Return the (x, y) coordinate for the center point of the cell that contains the specified text.  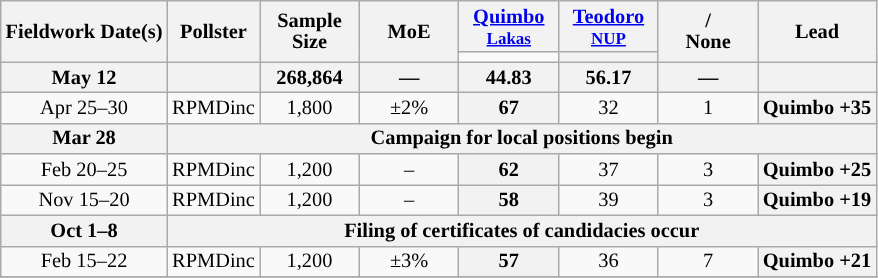
QuimboLakas (509, 26)
±3% (409, 262)
Pollster (213, 30)
37 (609, 170)
Quimbo +35 (817, 108)
Nov 15–20 (84, 200)
Fieldwork Date(s) (84, 30)
268,864 (310, 78)
Quimbo +21 (817, 262)
Lead (817, 30)
44.83 (509, 78)
67 (509, 108)
Feb 20–25 (84, 170)
39 (609, 200)
58 (509, 200)
7 (708, 262)
Oct 1–8 (84, 230)
MoE (409, 30)
Mar 28 (84, 138)
36 (609, 262)
Sample Size (310, 30)
Quimbo +25 (817, 170)
May 12 (84, 78)
±2% (409, 108)
Feb 15–22 (84, 262)
Campaign for local positions begin (522, 138)
57 (509, 262)
Filing of certificates of candidacies occur (522, 230)
62 (509, 170)
32 (609, 108)
56.17 (609, 78)
1 (708, 108)
Apr 25–30 (84, 108)
TeodoroNUP (609, 26)
/None (708, 30)
1,800 (310, 108)
Quimbo +19 (817, 200)
